Extract the (X, Y) coordinate from the center of the cell holding the provided text.  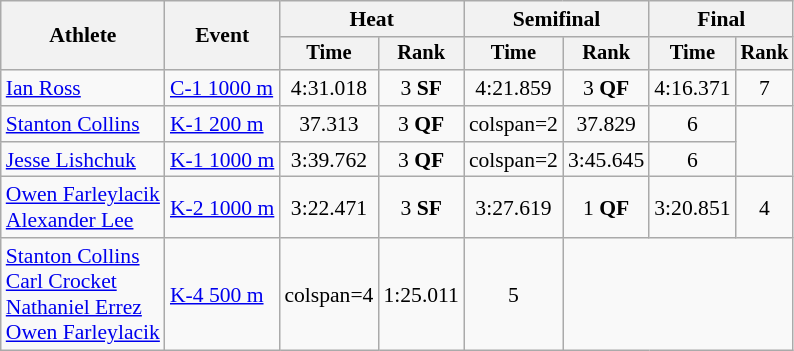
4 (765, 208)
3:22.471 (328, 208)
Athlete (83, 36)
4:21.859 (514, 88)
colspan=4 (328, 294)
K-2 1000 m (222, 208)
3:39.762 (328, 160)
K-1 200 m (222, 124)
K-4 500 m (222, 294)
37.313 (328, 124)
Heat (372, 19)
4:16.371 (692, 88)
Ian Ross (83, 88)
Semifinal (556, 19)
Event (222, 36)
37.829 (606, 124)
K-1 1000 m (222, 160)
C-1 1000 m (222, 88)
Owen FarleylacikAlexander Lee (83, 208)
3:20.851 (692, 208)
1:25.011 (420, 294)
1 QF (606, 208)
Final (721, 19)
Jesse Lishchuk (83, 160)
Stanton CollinsCarl CrocketNathaniel ErrezOwen Farleylacik (83, 294)
3:27.619 (514, 208)
Stanton Collins (83, 124)
7 (765, 88)
5 (514, 294)
3:45.645 (606, 160)
4:31.018 (328, 88)
